Determine the (x, y) coordinate at the center of the cell enclosing the given text.  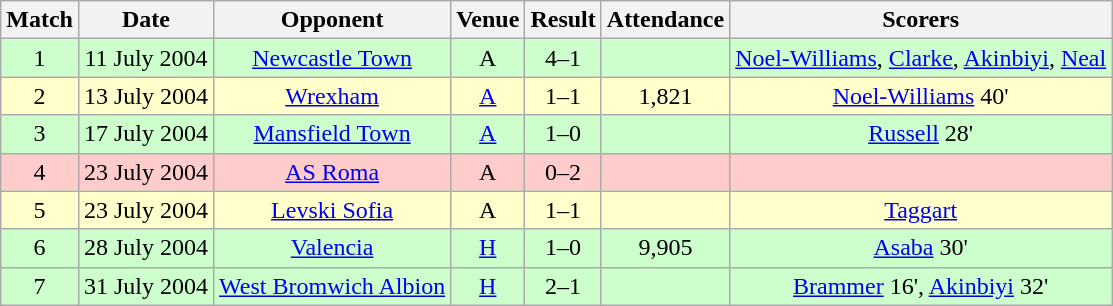
1 (40, 58)
Opponent (332, 20)
Result (563, 20)
Attendance (665, 20)
2 (40, 96)
Noel-Williams, Clarke, Akinbiyi, Neal (921, 58)
6 (40, 248)
Levski Sofia (332, 210)
Newcastle Town (332, 58)
Valencia (332, 248)
Noel-Williams 40' (921, 96)
2–1 (563, 286)
9,905 (665, 248)
Mansfield Town (332, 134)
Russell 28' (921, 134)
Brammer 16', Akinbiyi 32' (921, 286)
Wrexham (332, 96)
13 July 2004 (146, 96)
Venue (488, 20)
11 July 2004 (146, 58)
28 July 2004 (146, 248)
4–1 (563, 58)
5 (40, 210)
0–2 (563, 172)
1,821 (665, 96)
17 July 2004 (146, 134)
Match (40, 20)
AS Roma (332, 172)
Scorers (921, 20)
Taggart (921, 210)
Date (146, 20)
31 July 2004 (146, 286)
7 (40, 286)
Asaba 30' (921, 248)
4 (40, 172)
3 (40, 134)
West Bromwich Albion (332, 286)
